Extract the [x, y] coordinate from the center of the cell holding the provided text.  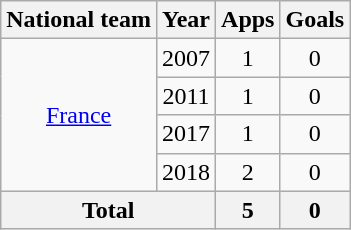
5 [248, 210]
2007 [186, 58]
2017 [186, 134]
2011 [186, 96]
Goals [315, 20]
Total [108, 210]
Year [186, 20]
France [79, 115]
2018 [186, 172]
2 [248, 172]
Apps [248, 20]
National team [79, 20]
